Extract the (X, Y) coordinate from the center of the cell holding the provided text.  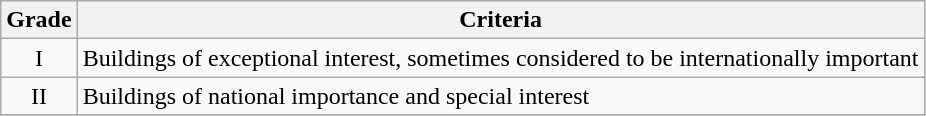
Criteria (500, 20)
Buildings of national importance and special interest (500, 96)
Buildings of exceptional interest, sometimes considered to be internationally important (500, 58)
Grade (39, 20)
I (39, 58)
II (39, 96)
